Find where the given text appears and provide that cell's center as (X, Y) coordinate. 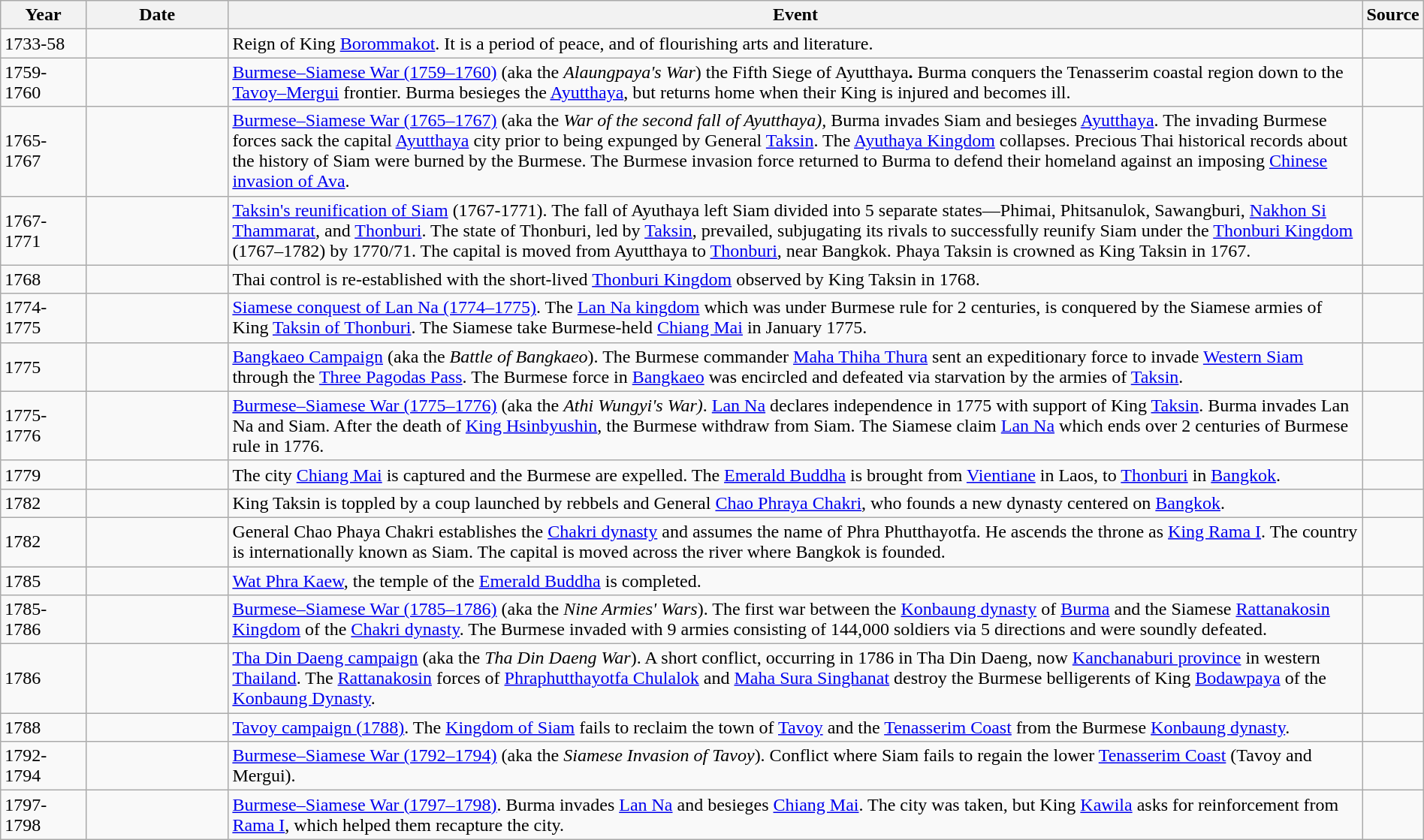
1774-1775 (44, 318)
1733-58 (44, 44)
1785-1786 (44, 620)
1775-1776 (44, 426)
1792-1794 (44, 766)
Wat Phra Kaew, the temple of the Emerald Buddha is completed. (795, 580)
Tavoy campaign (1788). The Kingdom of Siam fails to reclaim the town of Tavoy and the Tenasserim Coast from the Burmese Konbaung dynasty. (795, 727)
1775 (44, 366)
1785 (44, 580)
1759-1760 (44, 83)
1765-1767 (44, 152)
King Taksin is toppled by a coup launched by rebbels and General Chao Phraya Chakri, who founds a new dynasty centered on Bangkok. (795, 503)
1779 (44, 474)
The city Chiang Mai is captured and the Burmese are expelled. The Emerald Buddha is brought from Vientiane in Laos, to Thonburi in Bangkok. (795, 474)
Event (795, 15)
Date (156, 15)
1768 (44, 279)
Reign of King Borommakot. It is a period of peace, and of flourishing arts and literature. (795, 44)
1767-1771 (44, 230)
Thai control is re-established with the short-lived Thonburi Kingdom observed by King Taksin in 1768. (795, 279)
1797-1798 (44, 815)
Source (1392, 15)
Year (44, 15)
1788 (44, 727)
1786 (44, 679)
